For the text-containing cell, return its midpoint in [x, y] coordinate format. 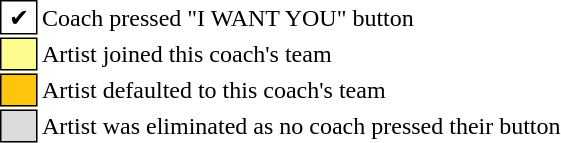
✔ [19, 17]
